Search for the cell housing the specified text and yield its (X, Y) center coordinate. 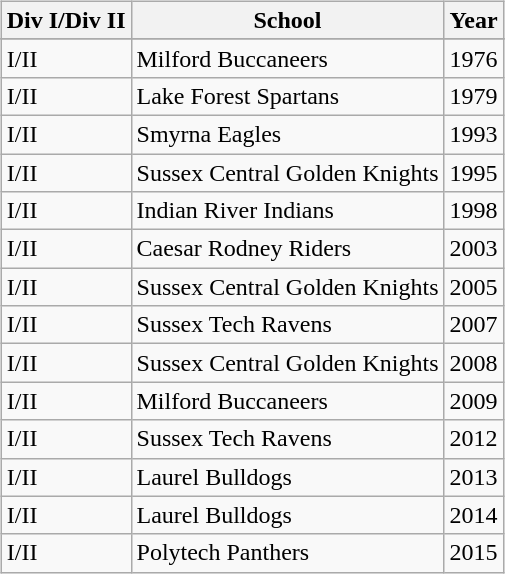
Year (474, 20)
Lake Forest Spartans (288, 96)
2007 (474, 325)
1995 (474, 173)
School (288, 20)
Indian River Indians (288, 211)
Smyrna Eagles (288, 134)
Polytech Panthers (288, 553)
1998 (474, 211)
2009 (474, 401)
2012 (474, 439)
Caesar Rodney Riders (288, 249)
1993 (474, 134)
2003 (474, 249)
2013 (474, 477)
2014 (474, 515)
2015 (474, 553)
Div I/Div II (66, 20)
1976 (474, 58)
2005 (474, 287)
2008 (474, 363)
1979 (474, 96)
